Scan for the cell matching the given text and deliver its [x, y] coordinate at center. 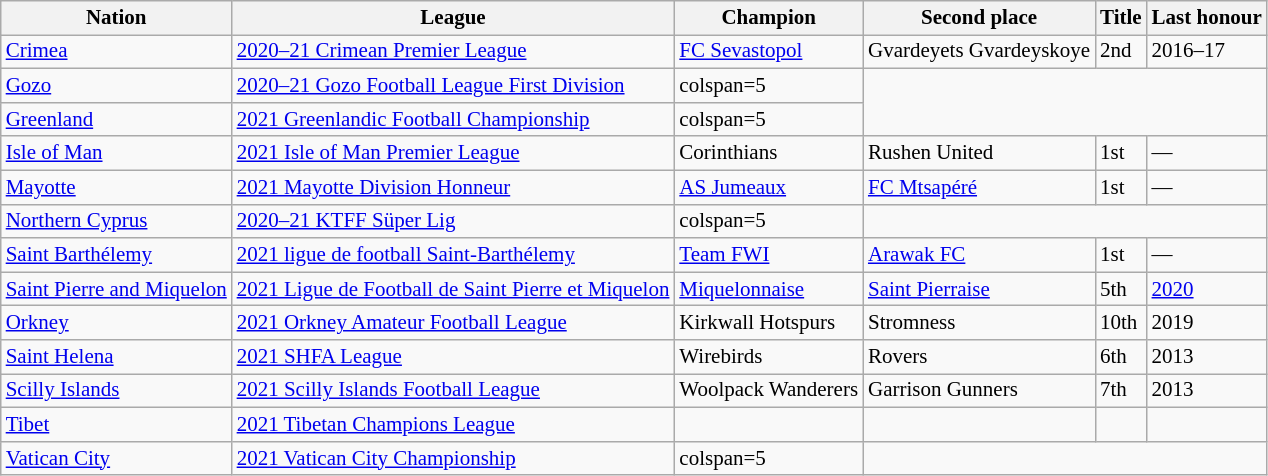
AS Jumeaux [768, 187]
Arawak FC [979, 255]
Woolpack Wanderers [768, 391]
Gozo [116, 86]
Orkney [116, 323]
Champion [768, 18]
Greenland [116, 119]
2021 Vatican City Championship [454, 458]
Miquelonnaise [768, 289]
2020–21 Crimean Premier League [454, 52]
Mayotte [116, 187]
FC Mtsapéré [979, 187]
6th [1121, 357]
Saint Pierre and Miquelon [116, 289]
Scilly Islands [116, 391]
2020–21 Gozo Football League First Division [454, 86]
Last honour [1207, 18]
Garrison Gunners [979, 391]
10th [1121, 323]
Crimea [116, 52]
Team FWI [768, 255]
FC Sevastopol [768, 52]
Saint Barthélemy [116, 255]
2021 SHFA League [454, 357]
Corinthians [768, 153]
2021 Scilly Islands Football League [454, 391]
Saint Helena [116, 357]
2021 ligue de football Saint-Barthélemy [454, 255]
Tibet [116, 424]
Nation [116, 18]
2021 Isle of Man Premier League [454, 153]
League [454, 18]
Second place [979, 18]
Gvardeyets Gvardeyskoye [979, 52]
Isle of Man [116, 153]
Vatican City [116, 458]
2021 Greenlandic Football Championship [454, 119]
Kirkwall Hotspurs [768, 323]
Rushen United [979, 153]
2021 Tibetan Champions League [454, 424]
2019 [1207, 323]
Rovers [979, 357]
Title [1121, 18]
5th [1121, 289]
Wirebirds [768, 357]
2021 Orkney Amateur Football League [454, 323]
Saint Pierraise [979, 289]
2020 [1207, 289]
2016–17 [1207, 52]
Stromness [979, 323]
2020–21 KTFF Süper Lig [454, 221]
Northern Cyprus [116, 221]
7th [1121, 391]
2nd [1121, 52]
2021 Mayotte Division Honneur [454, 187]
2021 Ligue de Football de Saint Pierre et Miquelon [454, 289]
